Capture the cell that displays the provided text and extract its [x, y] central coordinate. 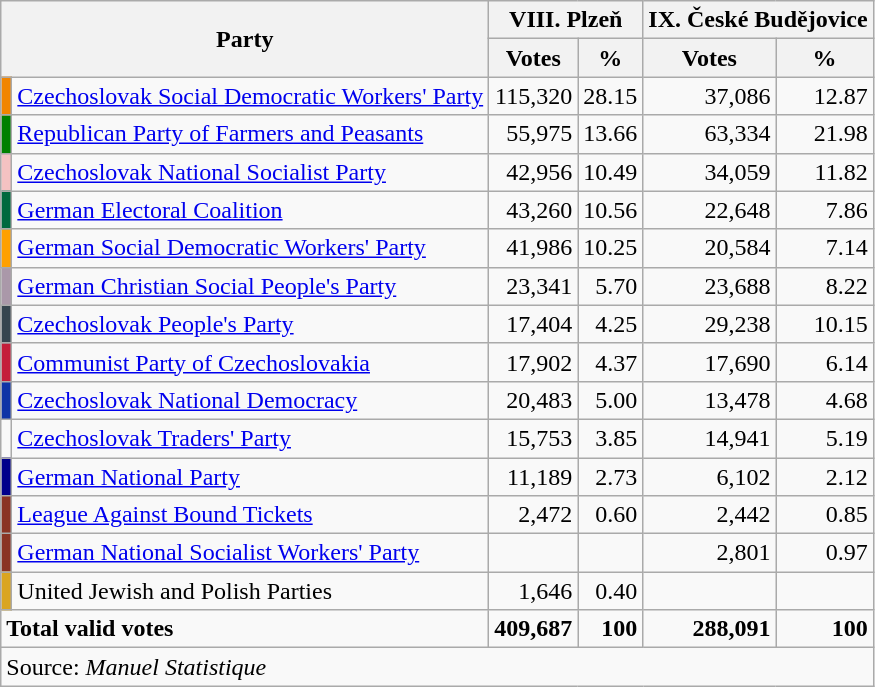
20,483 [534, 400]
10.49 [610, 172]
Czechoslovak National Democracy [250, 400]
2,801 [710, 553]
8.22 [824, 286]
34,059 [710, 172]
17,690 [710, 362]
63,334 [710, 134]
11.82 [824, 172]
21.98 [824, 134]
7.86 [824, 210]
43,260 [534, 210]
11,189 [534, 477]
14,941 [710, 438]
German Christian Social People's Party [250, 286]
10.15 [824, 324]
0.85 [824, 515]
6,102 [710, 477]
Czechoslovak National Socialist Party [250, 172]
Republican Party of Farmers and Peasants [250, 134]
5.19 [824, 438]
Czechoslovak Social Democratic Workers' Party [250, 96]
41,986 [534, 248]
17,902 [534, 362]
288,091 [710, 629]
37,086 [710, 96]
3.85 [610, 438]
115,320 [534, 96]
VIII. Plzeň [566, 20]
5.00 [610, 400]
28.15 [610, 96]
29,238 [710, 324]
0.97 [824, 553]
20,584 [710, 248]
22,648 [710, 210]
Czechoslovak Traders' Party [250, 438]
13,478 [710, 400]
Party [245, 39]
IX. České Budějovice [758, 20]
17,404 [534, 324]
Czechoslovak People's Party [250, 324]
United Jewish and Polish Parties [250, 591]
23,688 [710, 286]
5.70 [610, 286]
2.73 [610, 477]
0.60 [610, 515]
League Against Bound Tickets [250, 515]
10.56 [610, 210]
Source: Manuel Statistique [437, 667]
23,341 [534, 286]
2,442 [710, 515]
Communist Party of Czechoslovakia [250, 362]
15,753 [534, 438]
4.37 [610, 362]
7.14 [824, 248]
12.87 [824, 96]
German National Party [250, 477]
2.12 [824, 477]
1,646 [534, 591]
55,975 [534, 134]
Total valid votes [245, 629]
German National Socialist Workers' Party [250, 553]
German Electoral Coalition [250, 210]
6.14 [824, 362]
0.40 [610, 591]
2,472 [534, 515]
4.25 [610, 324]
13.66 [610, 134]
10.25 [610, 248]
4.68 [824, 400]
42,956 [534, 172]
409,687 [534, 629]
German Social Democratic Workers' Party [250, 248]
